For the text-containing cell, return its midpoint in [x, y] coordinate format. 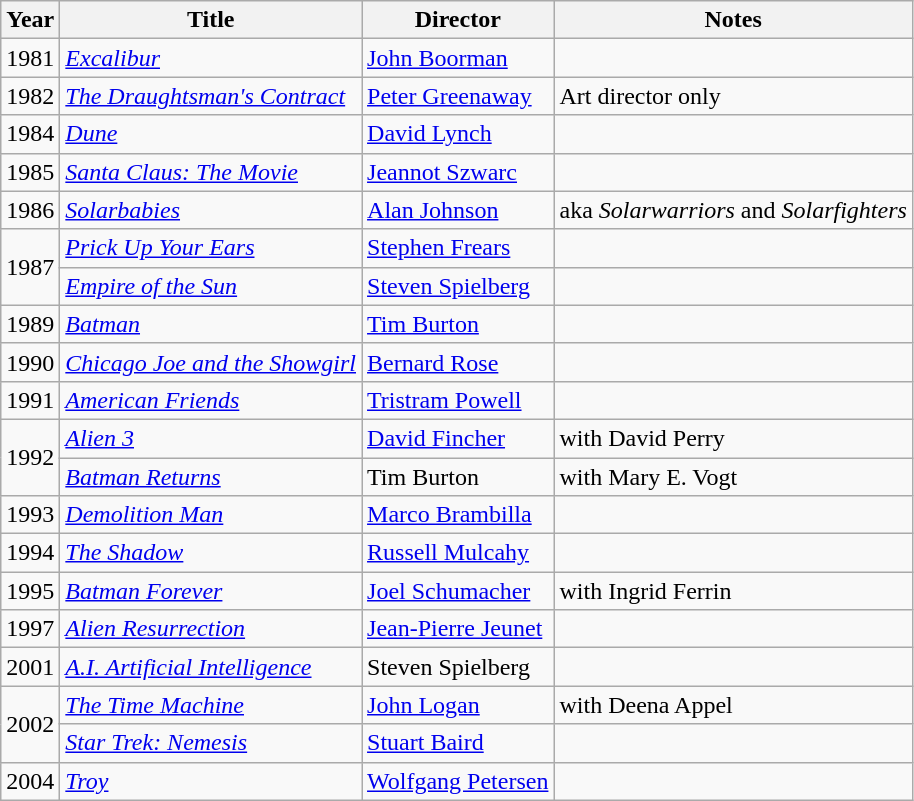
Notes [733, 20]
Excalibur [211, 58]
Bernard Rose [458, 362]
Title [211, 20]
1994 [30, 553]
Demolition Man [211, 515]
John Logan [458, 705]
Alan Johnson [458, 210]
1981 [30, 58]
American Friends [211, 400]
Dune [211, 134]
Wolfgang Petersen [458, 781]
Director [458, 20]
1992 [30, 457]
Santa Claus: The Movie [211, 172]
Year [30, 20]
1991 [30, 400]
The Time Machine [211, 705]
Alien Resurrection [211, 629]
with Ingrid Ferrin [733, 591]
2004 [30, 781]
1990 [30, 362]
The Draughtsman's Contract [211, 96]
2001 [30, 667]
Batman [211, 324]
Joel Schumacher [458, 591]
Batman Forever [211, 591]
1995 [30, 591]
Chicago Joe and the Showgirl [211, 362]
1989 [30, 324]
David Fincher [458, 438]
Art director only [733, 96]
with David Perry [733, 438]
Batman Returns [211, 477]
1997 [30, 629]
John Boorman [458, 58]
David Lynch [458, 134]
with Deena Appel [733, 705]
Peter Greenaway [458, 96]
2002 [30, 724]
The Shadow [211, 553]
Tristram Powell [458, 400]
Star Trek: Nemesis [211, 743]
1993 [30, 515]
1987 [30, 267]
Marco Brambilla [458, 515]
1984 [30, 134]
Russell Mulcahy [458, 553]
aka Solarwarriors and Solarfighters [733, 210]
Troy [211, 781]
Solarbabies [211, 210]
1982 [30, 96]
A.I. Artificial Intelligence [211, 667]
Stephen Frears [458, 248]
Alien 3 [211, 438]
Stuart Baird [458, 743]
1985 [30, 172]
with Mary E. Vogt [733, 477]
1986 [30, 210]
Prick Up Your Ears [211, 248]
Jeannot Szwarc [458, 172]
Jean-Pierre Jeunet [458, 629]
Empire of the Sun [211, 286]
